Find where the given text appears and provide that cell's center as [X, Y] coordinate. 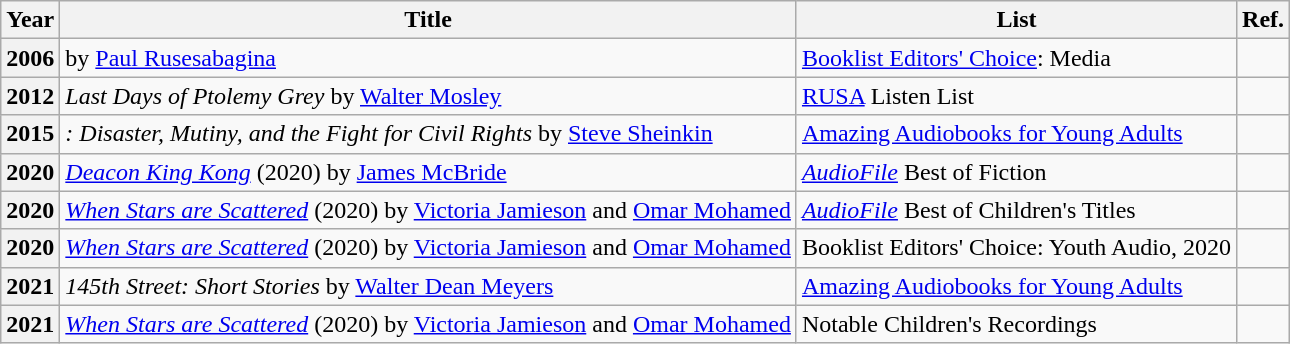
2012 [30, 96]
RUSA Listen List [1016, 96]
: Disaster, Mutiny, and the Fight for Civil Rights by Steve Sheinkin [428, 134]
List [1016, 20]
Year [30, 20]
Last Days of Ptolemy Grey by Walter Mosley [428, 96]
Booklist Editors' Choice: Youth Audio, 2020 [1016, 248]
Ref. [1264, 20]
2006 [30, 58]
145th Street: Short Stories by Walter Dean Meyers [428, 286]
by Paul Rusesabagina [428, 58]
Title [428, 20]
2015 [30, 134]
Booklist Editors' Choice: Media [1016, 58]
Deacon King Kong (2020) by James McBride [428, 172]
AudioFile Best of Fiction [1016, 172]
AudioFile Best of Children's Titles [1016, 210]
Notable Children's Recordings [1016, 324]
